Identify which cell holds the provided text, then report its [X, Y] central coordinate. 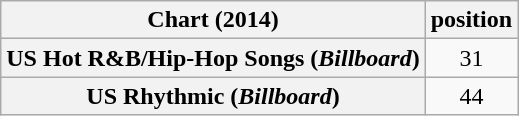
US Hot R&B/Hip-Hop Songs (Billboard) [213, 58]
31 [471, 58]
44 [471, 96]
position [471, 20]
Chart (2014) [213, 20]
US Rhythmic (Billboard) [213, 96]
